From the cell containing the given text, extract its center point as [X, Y] coordinate. 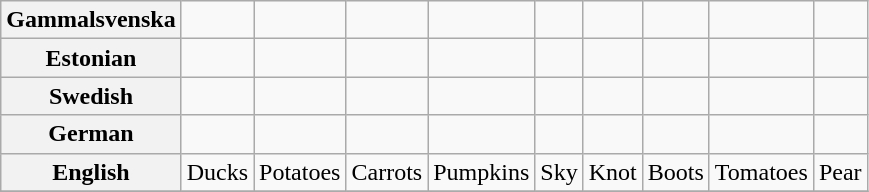
Swedish [91, 96]
Gammalsvenska [91, 20]
Estonian [91, 58]
Ducks [217, 172]
Carrots [387, 172]
Knot [612, 172]
Potatoes [300, 172]
German [91, 134]
Pear [840, 172]
Pumpkins [482, 172]
Sky [559, 172]
English [91, 172]
Tomatoes [761, 172]
Boots [676, 172]
